From the cell containing the given text, extract its center point as [X, Y] coordinate. 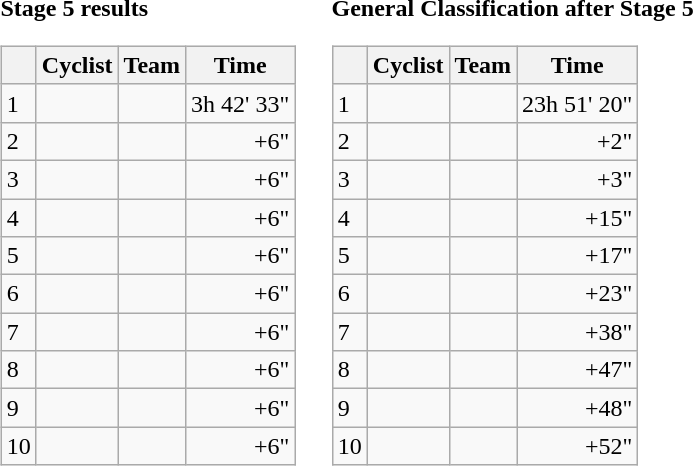
+23" [578, 294]
23h 51' 20" [578, 103]
+47" [578, 370]
+52" [578, 446]
+3" [578, 179]
+48" [578, 408]
3h 42' 33" [240, 103]
+17" [578, 256]
+38" [578, 332]
+15" [578, 217]
+2" [578, 141]
